Provide the (X, Y) coordinate of the cell's center where the given text is located.  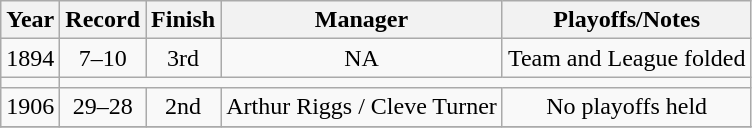
29–28 (103, 107)
Finish (184, 20)
7–10 (103, 58)
NA (362, 58)
1906 (30, 107)
Manager (362, 20)
Record (103, 20)
3rd (184, 58)
1894 (30, 58)
Year (30, 20)
Arthur Riggs / Cleve Turner (362, 107)
No playoffs held (626, 107)
Team and League folded (626, 58)
Playoffs/Notes (626, 20)
2nd (184, 107)
